Scan for the cell matching the given text and deliver its (x, y) coordinate at center. 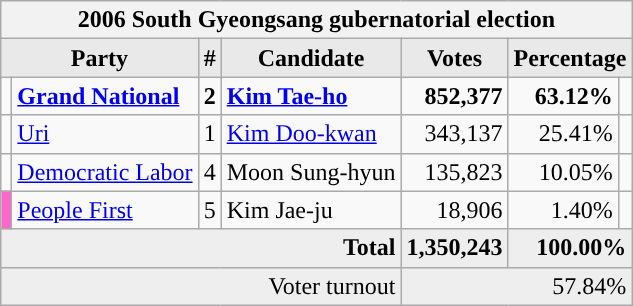
1 (210, 134)
Democratic Labor (105, 172)
# (210, 58)
343,137 (454, 134)
Kim Doo-kwan (311, 134)
People First (105, 210)
Moon Sung-hyun (311, 172)
Kim Tae-ho (311, 96)
4 (210, 172)
Percentage (570, 58)
1,350,243 (454, 248)
Grand National (105, 96)
5 (210, 210)
18,906 (454, 210)
100.00% (570, 248)
Party (100, 58)
Candidate (311, 58)
1.40% (563, 210)
Total (201, 248)
852,377 (454, 96)
10.05% (563, 172)
Uri (105, 134)
Votes (454, 58)
57.84% (516, 286)
2006 South Gyeongsang gubernatorial election (316, 20)
63.12% (563, 96)
Kim Jae-ju (311, 210)
2 (210, 96)
Voter turnout (201, 286)
135,823 (454, 172)
25.41% (563, 134)
